Extract the (X, Y) coordinate from the center of the cell holding the provided text.  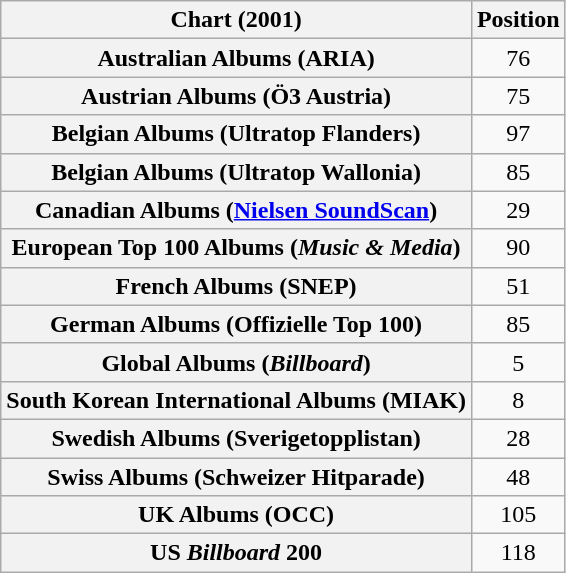
Position (518, 20)
Chart (2001) (236, 20)
European Top 100 Albums (Music & Media) (236, 248)
5 (518, 362)
Canadian Albums (Nielsen SoundScan) (236, 210)
8 (518, 400)
German Albums (Offizielle Top 100) (236, 324)
29 (518, 210)
Austrian Albums (Ö3 Austria) (236, 96)
28 (518, 438)
48 (518, 477)
105 (518, 515)
76 (518, 58)
South Korean International Albums (MIAK) (236, 400)
Australian Albums (ARIA) (236, 58)
97 (518, 134)
118 (518, 553)
UK Albums (OCC) (236, 515)
Swiss Albums (Schweizer Hitparade) (236, 477)
French Albums (SNEP) (236, 286)
75 (518, 96)
Global Albums (Billboard) (236, 362)
Belgian Albums (Ultratop Wallonia) (236, 172)
Belgian Albums (Ultratop Flanders) (236, 134)
Swedish Albums (Sverigetopplistan) (236, 438)
US Billboard 200 (236, 553)
90 (518, 248)
51 (518, 286)
